Find where the given text appears and provide that cell's center as (X, Y) coordinate. 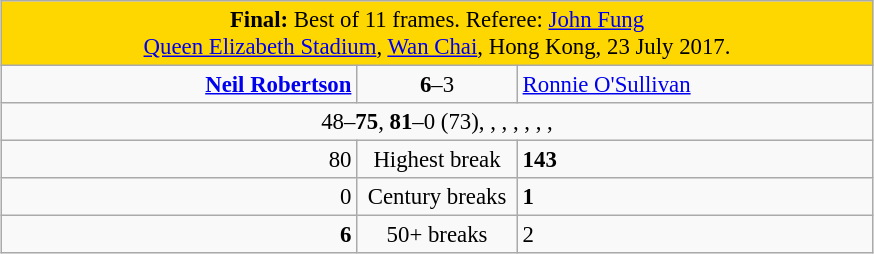
Neil Robertson (179, 85)
6–3 (438, 85)
143 (695, 160)
2 (695, 235)
Highest break (438, 160)
6 (179, 235)
1 (695, 197)
48–75, 81–0 (73), , , , , , , (437, 122)
50+ breaks (438, 235)
Final: Best of 11 frames. Referee: John FungQueen Elizabeth Stadium, Wan Chai, Hong Kong, 23 July 2017. (437, 34)
80 (179, 160)
Century breaks (438, 197)
Ronnie O'Sullivan (695, 85)
0 (179, 197)
